From the cell containing the given text, extract its center point as (X, Y) coordinate. 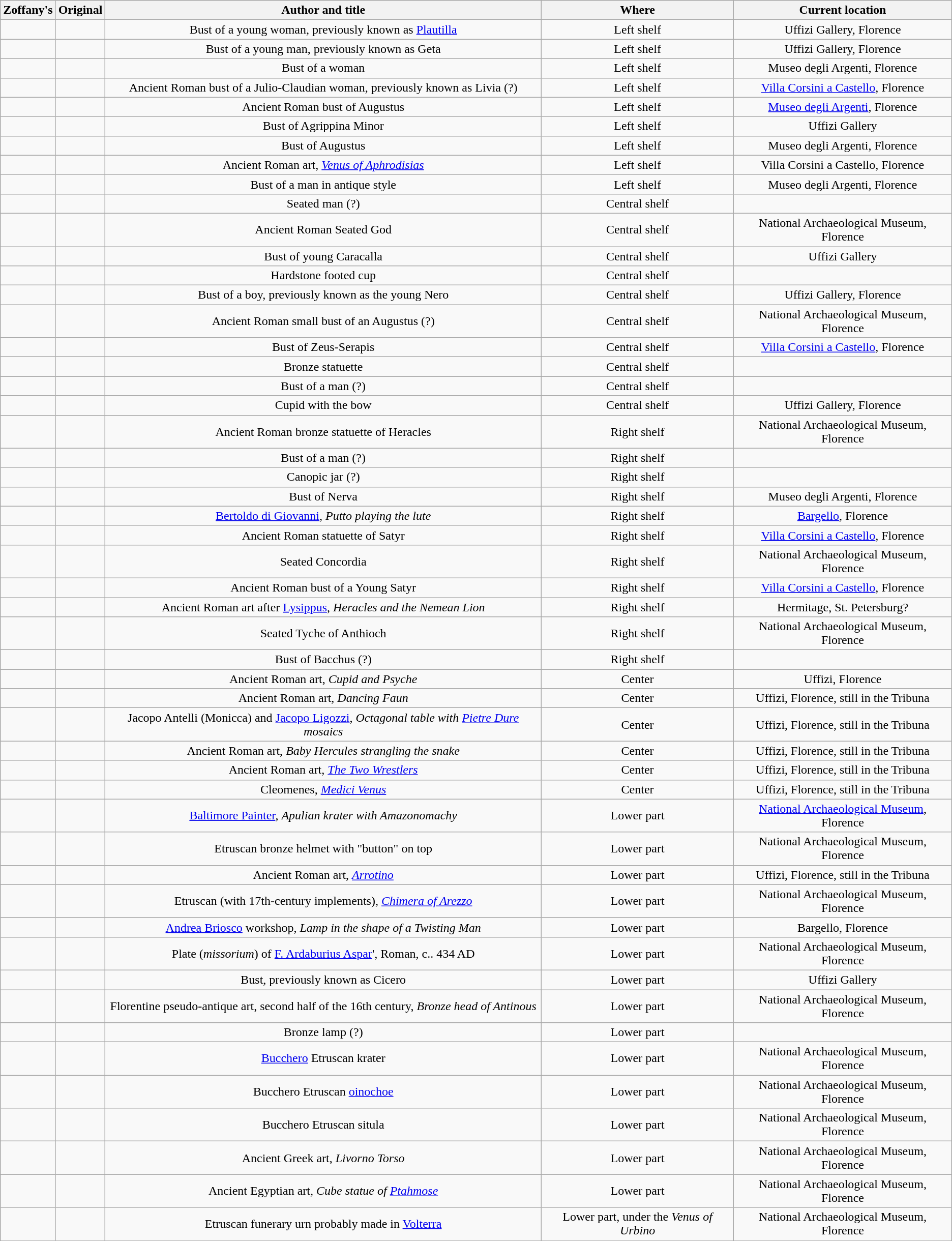
Seated Tyche of Anthioch (323, 634)
Ancient Greek art, Livorno Torso (323, 1158)
Bucchero Etruscan oinochoe (323, 1091)
Bronze statuette (323, 367)
Ancient Roman art after Lysippus, Heracles and the Nemean Lion (323, 607)
Bust of Zeus-Serapis (323, 347)
Bust of a woman (323, 68)
Ancient Roman art, Baby Hercules strangling the snake (323, 751)
Lower part, under the Venus of Urbino (637, 1224)
Cupid with the bow (323, 405)
Author and title (323, 10)
Ancient Roman bust of a Julio-Claudian woman, previously known as Livia (?) (323, 87)
Ancient Roman statuette of Satyr (323, 535)
Plate (missorium) of F. Ardaburius Aspar', Roman, c.. 434 AD (323, 953)
Ancient Roman Seated God (323, 230)
Bust, previously known as Cicero (323, 980)
Zoffany's (28, 10)
Etruscan bronze helmet with "button" on top (323, 848)
Bust of a young woman, previously known as Plautilla (323, 29)
Ancient Roman art, The Two Wrestlers (323, 770)
Ancient Roman bust of a Young Satyr (323, 587)
Etruscan (with 17th-century implements), Chimera of Arezzo (323, 901)
Ancient Roman art, Arrotino (323, 875)
Baltimore Painter, Apulian krater with Amazonomachy (323, 816)
Current location (843, 10)
Bust of young Caracalla (323, 256)
Jacopo Antelli (Monicca) and Jacopo Ligozzi, Octagonal table with Pietre Dure mosaics (323, 724)
Etruscan funerary urn probably made in Volterra (323, 1224)
Cleomenes, Medici Venus (323, 789)
Bust of Nerva (323, 496)
Bust of a man in antique style (323, 184)
Bucchero Etruscan situla (323, 1125)
Ancient Roman art, Cupid and Psyche (323, 679)
Uffizi, Florence (843, 679)
Bust of a boy, previously known as the young Nero (323, 295)
Ancient Roman bronze statuette of Heracles (323, 431)
Florentine pseudo-antique art, second half of the 16th century, Bronze head of Antinous (323, 1006)
Seated man (?) (323, 203)
Seated Concordia (323, 562)
Hardstone footed cup (323, 276)
Andrea Briosco workshop, Lamp in the shape of a Twisting Man (323, 927)
Bronze lamp (?) (323, 1032)
Bucchero Etruscan krater (323, 1059)
Hermitage, St. Petersburg? (843, 607)
Bertoldo di Giovanni, Putto playing the lute (323, 516)
Ancient Roman art, Venus of Aphrodisias (323, 165)
Bust of Augustus (323, 145)
Bust of a young man, previously known as Geta (323, 49)
Ancient Roman bust of Augustus (323, 107)
Canopic jar (?) (323, 477)
Ancient Roman art, Dancing Faun (323, 698)
Bust of Bacchus (?) (323, 660)
Original (80, 10)
Bust of Agrippina Minor (323, 126)
Ancient Egyptian art, Cube statue of Ptahmose (323, 1191)
Ancient Roman small bust of an Augustus (?) (323, 321)
Where (637, 10)
